Identify which cell holds the provided text, then report its (X, Y) central coordinate. 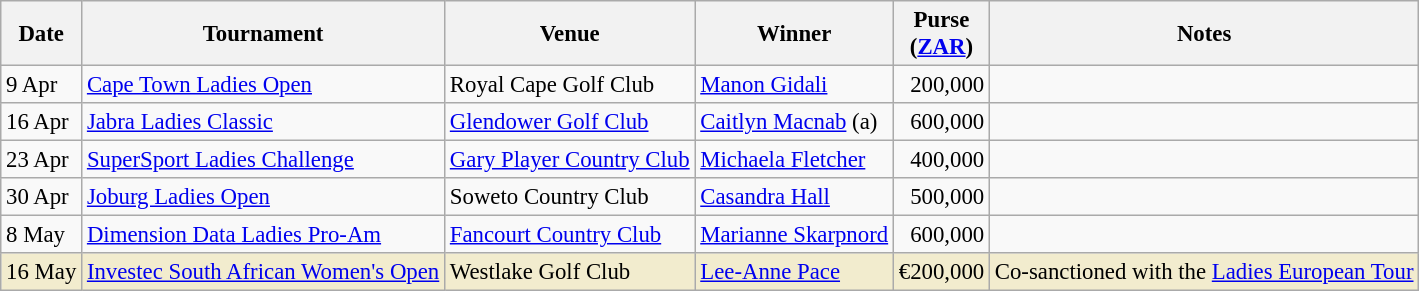
SuperSport Ladies Challenge (264, 160)
Casandra Hall (794, 197)
Joburg Ladies Open (264, 197)
Michaela Fletcher (794, 160)
Fancourt Country Club (570, 235)
Dimension Data Ladies Pro-Am (264, 235)
8 May (42, 235)
Glendower Golf Club (570, 122)
Caitlyn Macnab (a) (794, 122)
200,000 (941, 85)
Royal Cape Golf Club (570, 85)
23 Apr (42, 160)
Gary Player Country Club (570, 160)
Venue (570, 34)
Cape Town Ladies Open (264, 85)
Soweto Country Club (570, 197)
Notes (1204, 34)
500,000 (941, 197)
16 Apr (42, 122)
Manon Gidali (794, 85)
Tournament (264, 34)
Purse(ZAR) (941, 34)
Date (42, 34)
30 Apr (42, 197)
400,000 (941, 160)
Marianne Skarpnord (794, 235)
Winner (794, 34)
Jabra Ladies Classic (264, 122)
9 Apr (42, 85)
